Search for the cell housing the specified text and yield its [X, Y] center coordinate. 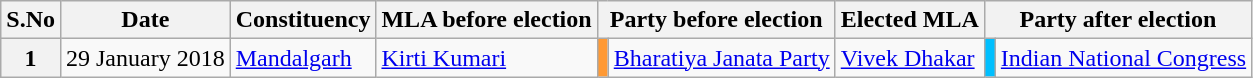
MLA before election [486, 20]
Vivek Dhakar [910, 58]
Bharatiya Janata Party [722, 58]
29 January 2018 [145, 58]
S.No [31, 20]
Constituency [303, 20]
Elected MLA [910, 20]
Mandalgarh [303, 58]
Date [145, 20]
1 [31, 58]
Party before election [716, 20]
Indian National Congress [1123, 58]
Party after election [1118, 20]
Kirti Kumari [486, 58]
